Capture the cell that displays the provided text and extract its (x, y) central coordinate. 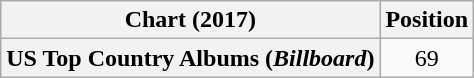
US Top Country Albums (Billboard) (190, 58)
Position (427, 20)
69 (427, 58)
Chart (2017) (190, 20)
